For the text-containing cell, return its midpoint in [X, Y] coordinate format. 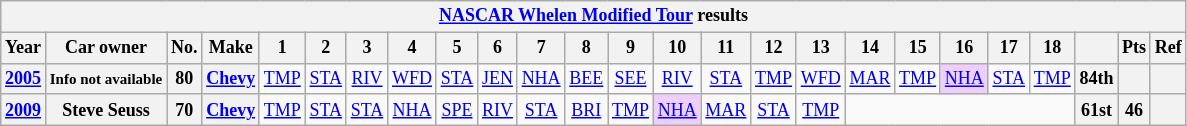
17 [1008, 48]
16 [964, 48]
Year [24, 48]
10 [677, 48]
70 [184, 110]
NASCAR Whelen Modified Tour results [594, 16]
BRI [586, 110]
2 [326, 48]
SEE [631, 78]
14 [870, 48]
12 [774, 48]
9 [631, 48]
6 [498, 48]
No. [184, 48]
Make [231, 48]
JEN [498, 78]
1 [282, 48]
15 [918, 48]
4 [412, 48]
BEE [586, 78]
SPE [456, 110]
11 [726, 48]
84th [1096, 78]
Steve Seuss [106, 110]
7 [541, 48]
3 [366, 48]
13 [820, 48]
Ref [1168, 48]
61st [1096, 110]
80 [184, 78]
Pts [1134, 48]
2009 [24, 110]
2005 [24, 78]
Info not available [106, 78]
5 [456, 48]
18 [1052, 48]
46 [1134, 110]
8 [586, 48]
Car owner [106, 48]
